Identify which cell holds the provided text, then report its [X, Y] central coordinate. 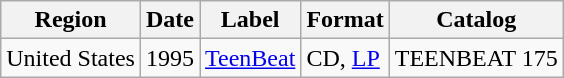
Label [250, 20]
Catalog [476, 20]
CD, LP [345, 58]
TEENBEAT 175 [476, 58]
TeenBeat [250, 58]
United States [71, 58]
Date [170, 20]
1995 [170, 58]
Region [71, 20]
Format [345, 20]
